Locate the cell with the specified text and output its [X, Y] center coordinate. 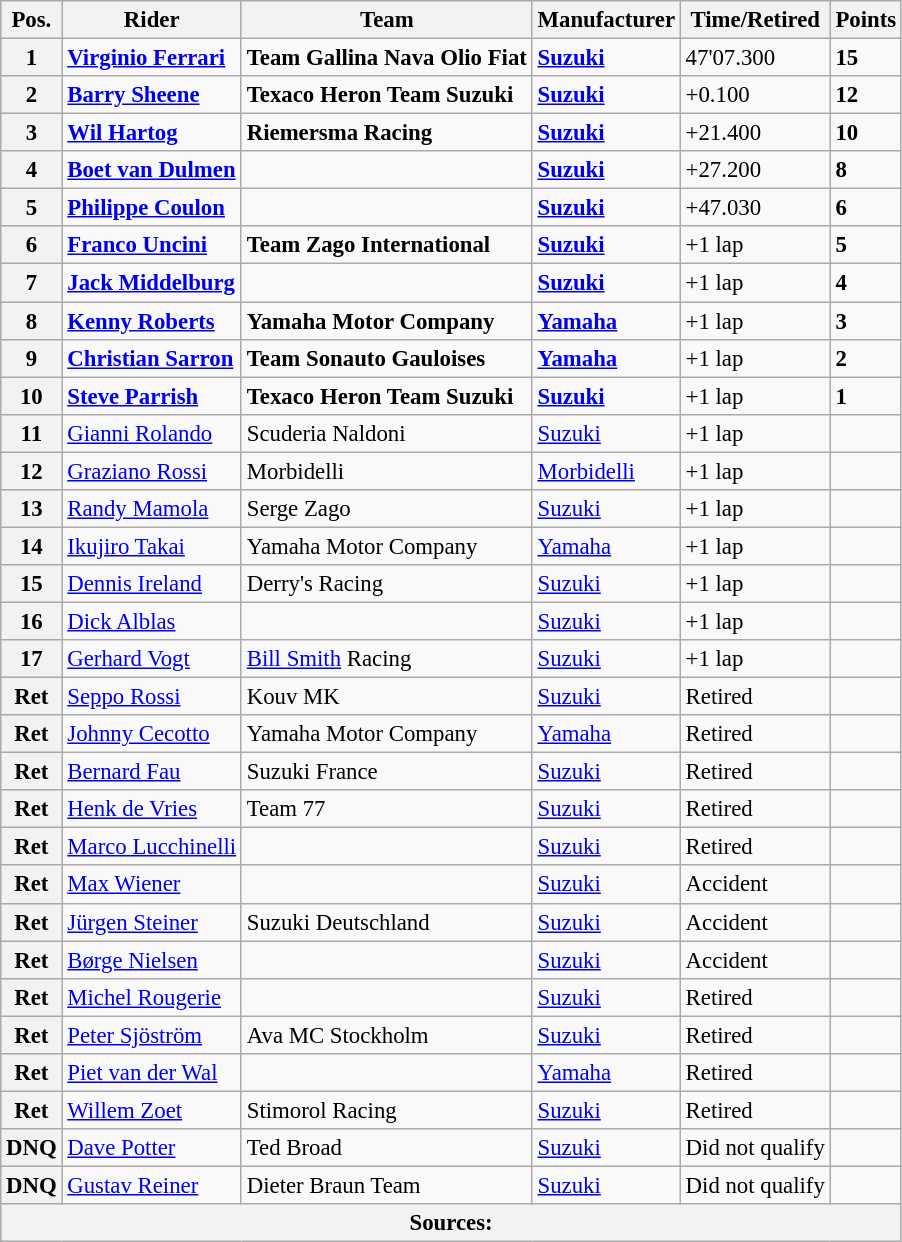
+47.030 [755, 208]
Bill Smith Racing [386, 659]
Seppo Rossi [152, 697]
9 [32, 358]
Team Sonauto Gauloises [386, 358]
Marco Lucchinelli [152, 847]
Wil Hartog [152, 133]
Team Gallina Nava Olio Fiat [386, 58]
Bernard Fau [152, 772]
Michel Rougerie [152, 997]
7 [32, 283]
+27.200 [755, 170]
13 [32, 509]
Scuderia Naldoni [386, 433]
Boet van Dulmen [152, 170]
Dick Alblas [152, 621]
+21.400 [755, 133]
Stimorol Racing [386, 1110]
Christian Sarron [152, 358]
Franco Uncini [152, 245]
Team 77 [386, 809]
Børge Nielsen [152, 960]
Ava MC Stockholm [386, 1035]
Johnny Cecotto [152, 734]
Gerhard Vogt [152, 659]
Jack Middelburg [152, 283]
Piet van der Wal [152, 1073]
Ikujiro Takai [152, 546]
47'07.300 [755, 58]
Sources: [452, 1223]
Derry's Racing [386, 584]
Serge Zago [386, 509]
+0.100 [755, 95]
Suzuki France [386, 772]
Gustav Reiner [152, 1185]
14 [32, 546]
Randy Mamola [152, 509]
Dave Potter [152, 1148]
Manufacturer [606, 20]
Dieter Braun Team [386, 1185]
Rider [152, 20]
Time/Retired [755, 20]
Graziano Rossi [152, 471]
Points [866, 20]
Peter Sjöström [152, 1035]
Kenny Roberts [152, 321]
Jürgen Steiner [152, 922]
Pos. [32, 20]
Ted Broad [386, 1148]
Willem Zoet [152, 1110]
11 [32, 433]
16 [32, 621]
Henk de Vries [152, 809]
Team Zago International [386, 245]
Barry Sheene [152, 95]
Riemersma Racing [386, 133]
Team [386, 20]
Virginio Ferrari [152, 58]
17 [32, 659]
Dennis Ireland [152, 584]
Gianni Rolando [152, 433]
Suzuki Deutschland [386, 922]
Kouv MK [386, 697]
Steve Parrish [152, 396]
Philippe Coulon [152, 208]
Max Wiener [152, 885]
